Provide the [X, Y] coordinate of the cell's center where the given text is located.  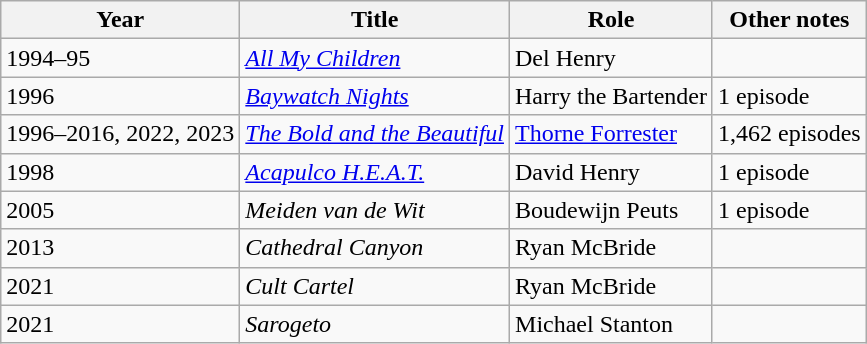
Del Henry [612, 58]
1996–2016, 2022, 2023 [120, 134]
Meiden van de Wit [375, 210]
Michael Stanton [612, 324]
Thorne Forrester [612, 134]
Sarogeto [375, 324]
Role [612, 20]
Other notes [789, 20]
Baywatch Nights [375, 96]
Cathedral Canyon [375, 248]
1994–95 [120, 58]
1996 [120, 96]
1,462 episodes [789, 134]
All My Children [375, 58]
Year [120, 20]
Title [375, 20]
David Henry [612, 172]
Acapulco H.E.A.T. [375, 172]
Harry the Bartender [612, 96]
2005 [120, 210]
2013 [120, 248]
The Bold and the Beautiful [375, 134]
Boudewijn Peuts [612, 210]
Cult Cartel [375, 286]
1998 [120, 172]
